For the text-containing cell, return its midpoint in (X, Y) coordinate format. 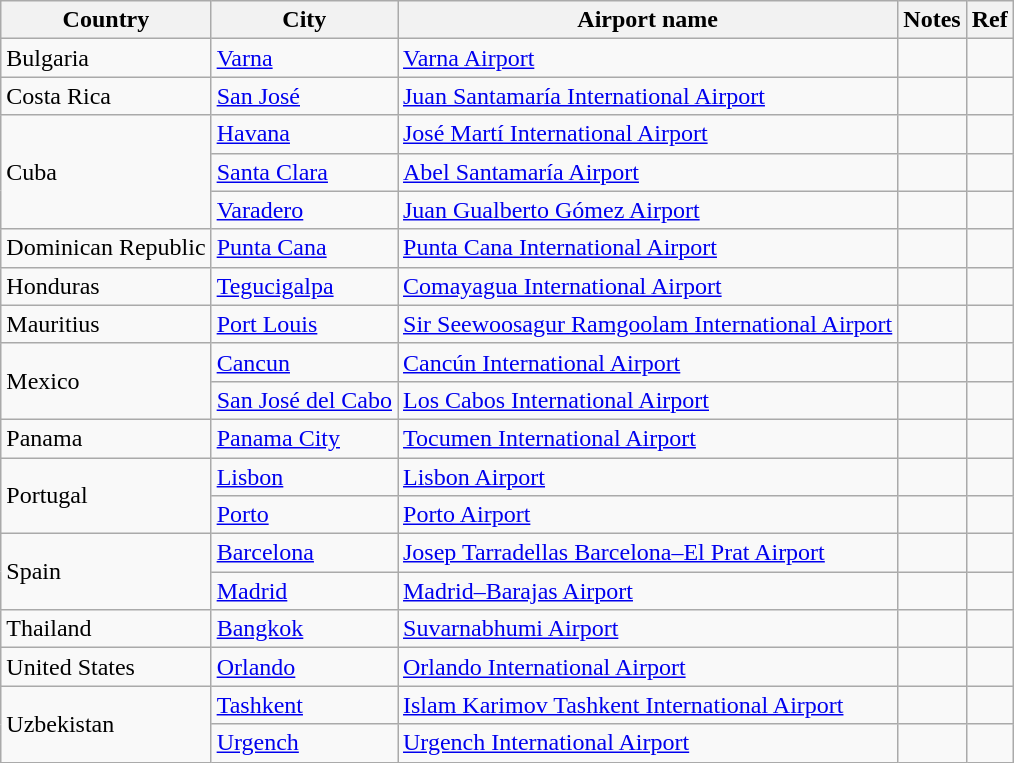
Mexico (106, 381)
Sir Seewoosagur Ramgoolam International Airport (648, 324)
Airport name (648, 20)
Cancún International Airport (648, 362)
Varadero (304, 210)
Juan Gualberto Gómez Airport (648, 210)
Mauritius (106, 324)
Notes (932, 20)
City (304, 20)
Honduras (106, 286)
Orlando (304, 667)
Bangkok (304, 629)
Uzbekistan (106, 724)
Barcelona (304, 553)
José Martí International Airport (648, 134)
Thailand (106, 629)
Madrid–Barajas Airport (648, 591)
Panama (106, 438)
Country (106, 20)
Ref (990, 20)
Islam Karimov Tashkent International Airport (648, 705)
Tegucigalpa (304, 286)
Urgench International Airport (648, 743)
Spain (106, 572)
Lisbon Airport (648, 477)
Tocumen International Airport (648, 438)
Varna Airport (648, 58)
Punta Cana (304, 248)
Lisbon (304, 477)
Juan Santamaría International Airport (648, 96)
Suvarnabhumi Airport (648, 629)
Havana (304, 134)
Santa Clara (304, 172)
Porto Airport (648, 515)
Punta Cana International Airport (648, 248)
Abel Santamaría Airport (648, 172)
Porto (304, 515)
Cuba (106, 172)
Varna (304, 58)
Tashkent (304, 705)
Los Cabos International Airport (648, 400)
Costa Rica (106, 96)
Cancun (304, 362)
Dominican Republic (106, 248)
Josep Tarradellas Barcelona–El Prat Airport (648, 553)
Comayagua International Airport (648, 286)
Orlando International Airport (648, 667)
Urgench (304, 743)
Portugal (106, 496)
San José (304, 96)
Panama City (304, 438)
Bulgaria (106, 58)
Madrid (304, 591)
San José del Cabo (304, 400)
Port Louis (304, 324)
United States (106, 667)
